Provide the [X, Y] coordinate of the cell's center where the given text is located.  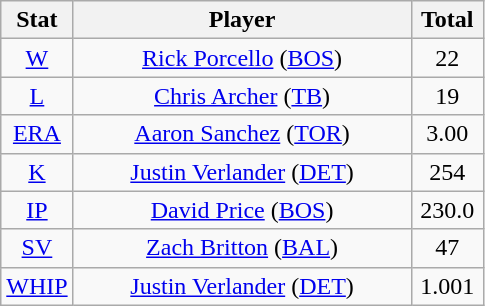
1.001 [447, 286]
IP [37, 210]
254 [447, 172]
K [37, 172]
L [37, 96]
Total [447, 20]
Player [242, 20]
SV [37, 248]
19 [447, 96]
Zach Britton (BAL) [242, 248]
David Price (BOS) [242, 210]
230.0 [447, 210]
3.00 [447, 134]
WHIP [37, 286]
22 [447, 58]
Stat [37, 20]
Rick Porcello (BOS) [242, 58]
Chris Archer (TB) [242, 96]
Aaron Sanchez (TOR) [242, 134]
W [37, 58]
47 [447, 248]
ERA [37, 134]
